Find where the given text appears and provide that cell's center as (X, Y) coordinate. 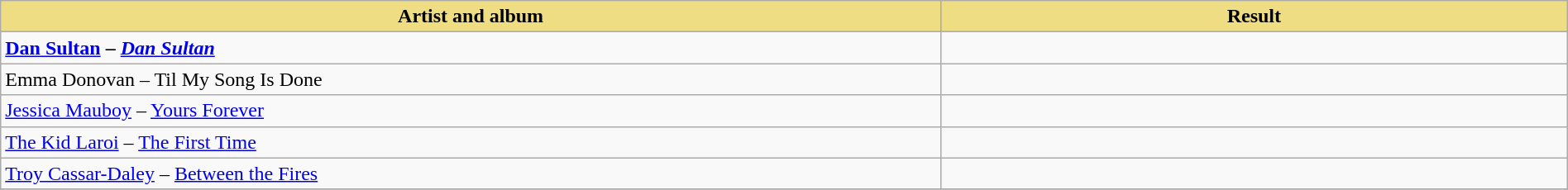
Dan Sultan – Dan Sultan (471, 48)
Jessica Mauboy – Yours Forever (471, 111)
Artist and album (471, 17)
Emma Donovan – Til My Song Is Done (471, 79)
Result (1254, 17)
The Kid Laroi – The First Time (471, 142)
Troy Cassar-Daley – Between the Fires (471, 173)
